Find where the given text appears and provide that cell's center as (x, y) coordinate. 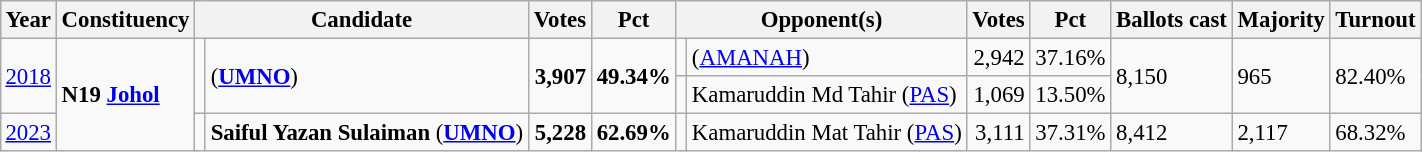
Constituency (125, 20)
2023 (28, 133)
8,150 (1172, 76)
(UMNO) (366, 76)
Kamaruddin Mat Tahir (PAS) (827, 133)
965 (1281, 76)
Kamaruddin Md Tahir (PAS) (827, 95)
2,117 (1281, 133)
5,228 (560, 133)
49.34% (634, 76)
Turnout (1376, 20)
2018 (28, 76)
Year (28, 20)
3,111 (998, 133)
8,412 (1172, 133)
(AMANAH) (827, 57)
Candidate (362, 20)
13.50% (1070, 95)
Opponent(s) (822, 20)
Saiful Yazan Sulaiman (UMNO) (366, 133)
3,907 (560, 76)
82.40% (1376, 76)
37.31% (1070, 133)
68.32% (1376, 133)
Ballots cast (1172, 20)
62.69% (634, 133)
2,942 (998, 57)
Majority (1281, 20)
37.16% (1070, 57)
N19 Johol (125, 94)
1,069 (998, 95)
